Scan for the cell matching the given text and deliver its [x, y] coordinate at center. 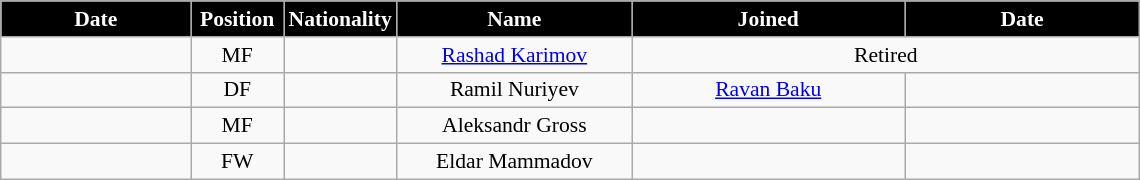
Aleksandr Gross [514, 126]
DF [238, 90]
Nationality [340, 19]
Eldar Mammadov [514, 162]
Ravan Baku [768, 90]
Name [514, 19]
FW [238, 162]
Retired [886, 55]
Joined [768, 19]
Position [238, 19]
Ramil Nuriyev [514, 90]
Rashad Karimov [514, 55]
